Identify which cell holds the provided text, then report its (x, y) central coordinate. 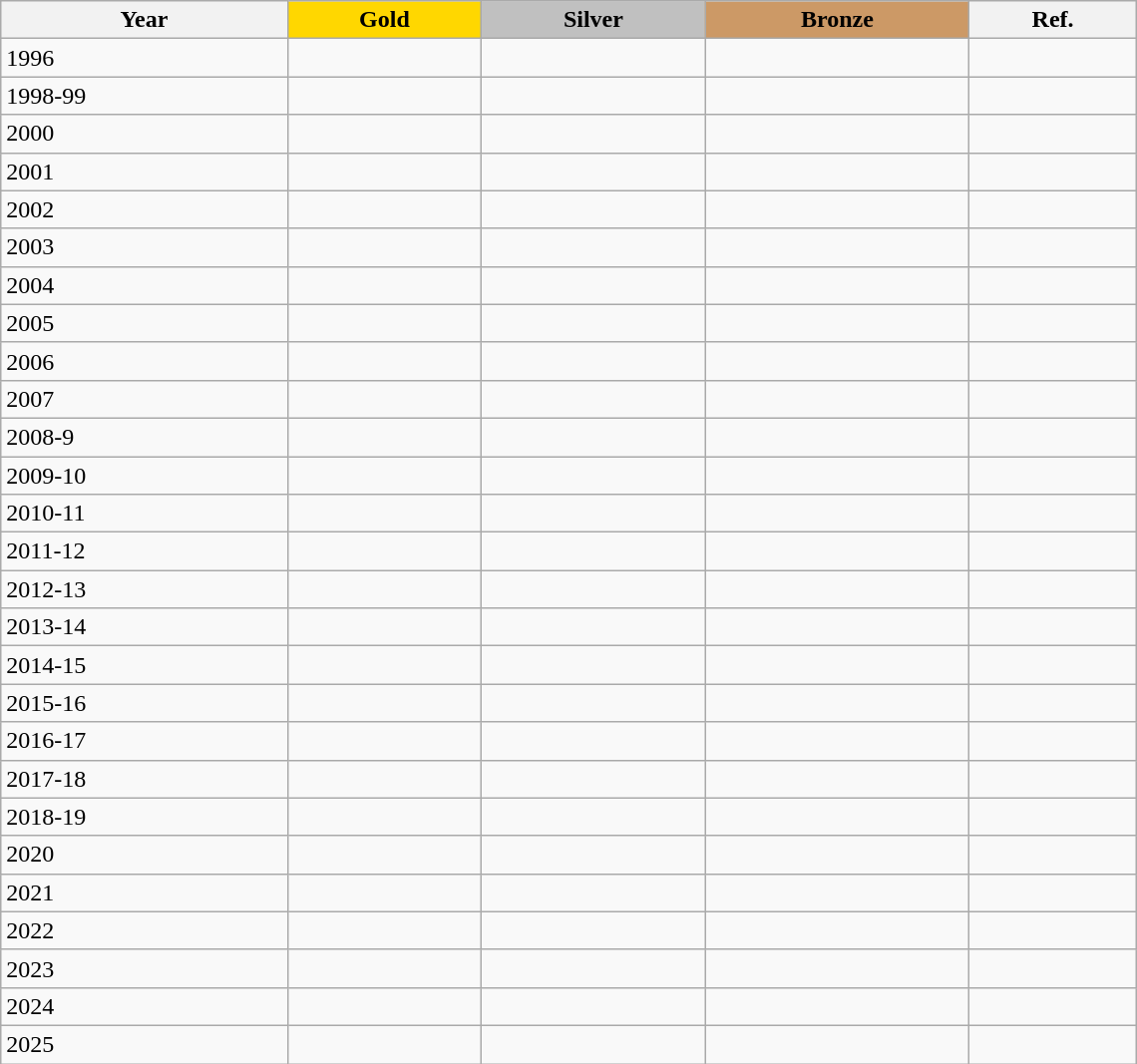
2002 (144, 209)
2001 (144, 172)
Silver (593, 20)
2003 (144, 247)
2009-10 (144, 476)
2025 (144, 1044)
2000 (144, 134)
2020 (144, 855)
2018-19 (144, 817)
2024 (144, 1006)
Year (144, 20)
2021 (144, 892)
Bronze (838, 20)
2010-11 (144, 514)
2012-13 (144, 589)
2007 (144, 399)
Gold (385, 20)
2017-18 (144, 779)
2008-9 (144, 437)
2023 (144, 968)
1996 (144, 58)
Ref. (1053, 20)
2016-17 (144, 741)
2013-14 (144, 627)
2011-12 (144, 551)
2004 (144, 285)
2005 (144, 323)
2014-15 (144, 665)
1998-99 (144, 96)
2022 (144, 930)
2015-16 (144, 703)
2006 (144, 361)
